Extract the [x, y] coordinate from the center of the cell holding the provided text.  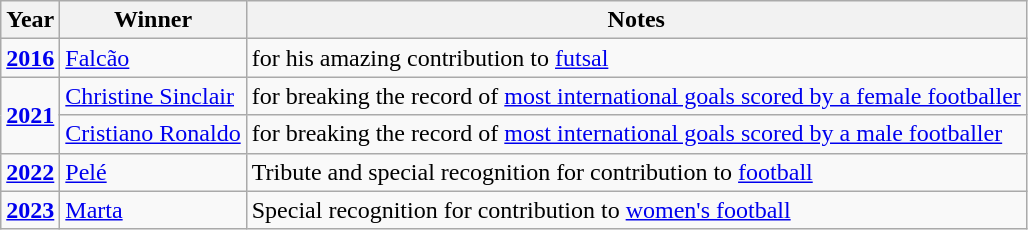
Falcão [153, 58]
2023 [30, 210]
Christine Sinclair [153, 96]
Notes [636, 20]
2021 [30, 115]
for breaking the record of most international goals scored by a female footballer [636, 96]
Marta [153, 210]
for breaking the record of most international goals scored by a male footballer [636, 134]
Winner [153, 20]
2022 [30, 172]
Cristiano Ronaldo [153, 134]
for his amazing contribution to futsal [636, 58]
2016 [30, 58]
Tribute and special recognition for contribution to football [636, 172]
Special recognition for contribution to women's football [636, 210]
Pelé [153, 172]
Year [30, 20]
